Find where the given text appears and provide that cell's center as [X, Y] coordinate. 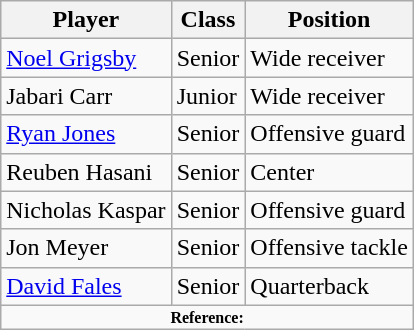
Jabari Carr [86, 96]
Nicholas Kaspar [86, 210]
Center [330, 172]
Position [330, 20]
Class [208, 20]
Reuben Hasani [86, 172]
Junior [208, 96]
Jon Meyer [86, 248]
Reference: [208, 317]
Offensive tackle [330, 248]
Noel Grigsby [86, 58]
Player [86, 20]
David Fales [86, 286]
Quarterback [330, 286]
Ryan Jones [86, 134]
